Pinpoint the cell where the given text exists, returning its [x, y] midpoint coordinate. 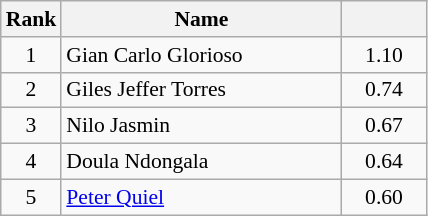
1.10 [384, 55]
Gian Carlo Glorioso [201, 55]
Nilo Jasmin [201, 126]
0.67 [384, 126]
Name [201, 19]
0.64 [384, 162]
Giles Jeffer Torres [201, 90]
2 [32, 90]
4 [32, 162]
1 [32, 55]
5 [32, 197]
Rank [32, 19]
3 [32, 126]
Doula Ndongala [201, 162]
0.74 [384, 90]
0.60 [384, 197]
Peter Quiel [201, 197]
